Determine the (X, Y) coordinate at the center of the cell enclosing the given text.  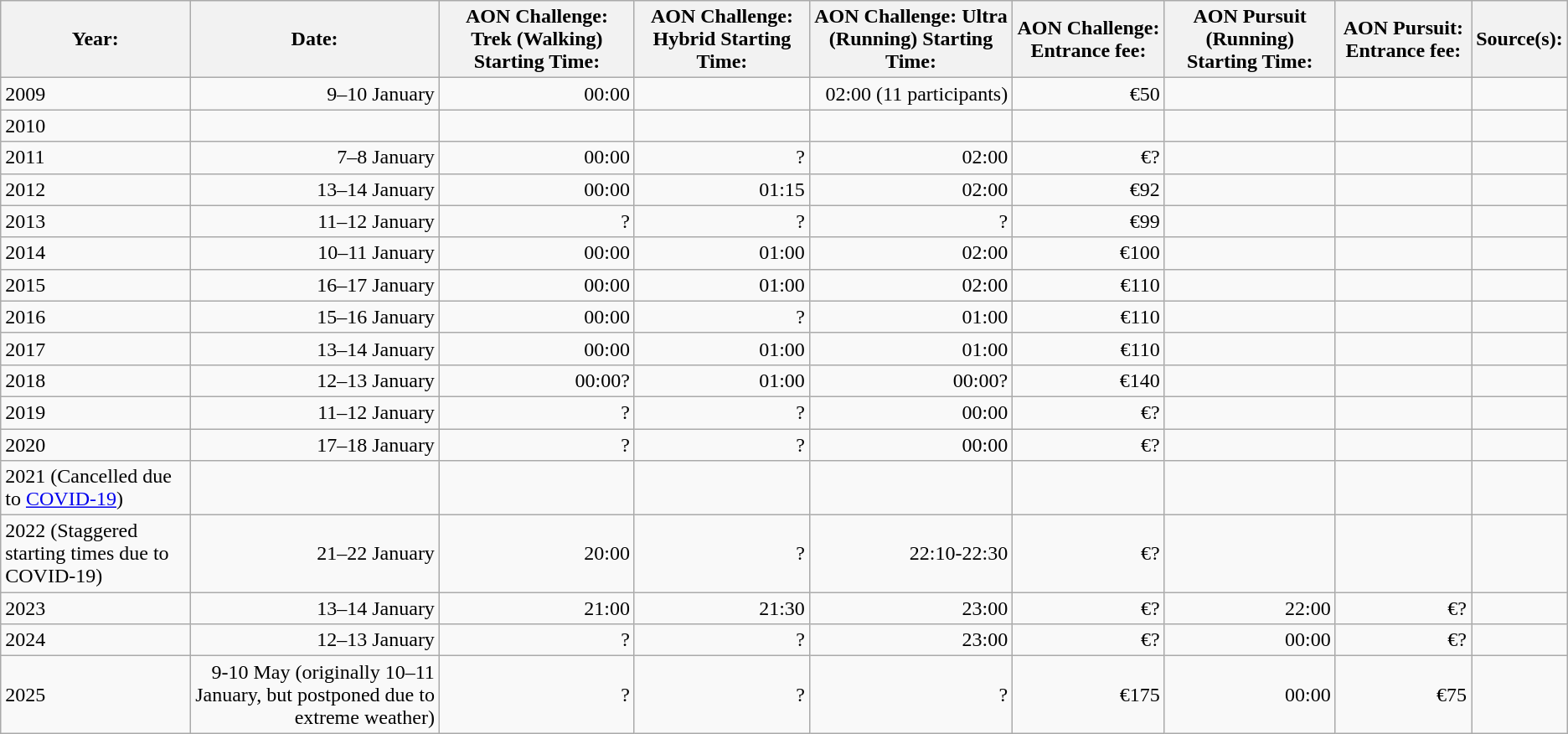
9–10 January (315, 94)
2014 (95, 253)
€75 (1403, 695)
17–18 January (315, 445)
AON Pursuit (Running) Starting Time: (1250, 39)
7–8 January (315, 158)
02:00 (11 participants) (910, 94)
2023 (95, 608)
21:30 (722, 608)
€50 (1089, 94)
2017 (95, 349)
2009 (95, 94)
10–11 January (315, 253)
€140 (1089, 380)
21–22 January (315, 554)
2012 (95, 189)
2022 (Staggered starting times due to COVID-19) (95, 554)
15–16 January (315, 317)
2013 (95, 221)
22:10-22:30 (910, 554)
21:00 (536, 608)
Year: (95, 39)
16–17 January (315, 285)
2011 (95, 158)
9-10 May (originally 10–11 January, but postponed due to extreme weather) (315, 695)
€92 (1089, 189)
2016 (95, 317)
AON Challenge: Entrance fee: (1089, 39)
2015 (95, 285)
2021 (Cancelled due to COVID-19) (95, 488)
AON Challenge: Ultra (Running) Starting Time: (910, 39)
2020 (95, 445)
2025 (95, 695)
€99 (1089, 221)
AON Challenge: Hybrid Starting Time: (722, 39)
2019 (95, 412)
€100 (1089, 253)
€175 (1089, 695)
20:00 (536, 554)
AON Challenge: Trek (Walking) Starting Time: (536, 39)
2024 (95, 640)
2010 (95, 126)
2018 (95, 380)
22:00 (1250, 608)
01:15 (722, 189)
Source(s): (1519, 39)
AON Pursuit: Entrance fee: (1403, 39)
Date: (315, 39)
